Output the (x, y) coordinate of the center of the cell containing the given text.  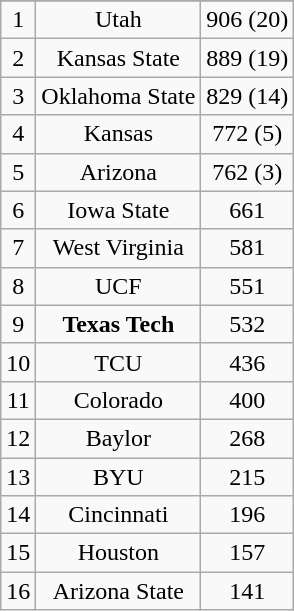
Arizona (118, 172)
9 (18, 324)
10 (18, 362)
14 (18, 515)
436 (248, 362)
906 (20) (248, 20)
Houston (118, 553)
8 (18, 286)
1 (18, 20)
762 (3) (248, 172)
West Virginia (118, 248)
Kansas (118, 134)
Cincinnati (118, 515)
Oklahoma State (118, 96)
Baylor (118, 438)
12 (18, 438)
15 (18, 553)
2 (18, 58)
4 (18, 134)
215 (248, 477)
Arizona State (118, 591)
UCF (118, 286)
532 (248, 324)
268 (248, 438)
11 (18, 400)
581 (248, 248)
13 (18, 477)
6 (18, 210)
Kansas State (118, 58)
Iowa State (118, 210)
141 (248, 591)
Colorado (118, 400)
16 (18, 591)
772 (5) (248, 134)
157 (248, 553)
BYU (118, 477)
400 (248, 400)
889 (19) (248, 58)
829 (14) (248, 96)
5 (18, 172)
3 (18, 96)
TCU (118, 362)
551 (248, 286)
Texas Tech (118, 324)
196 (248, 515)
7 (18, 248)
Utah (118, 20)
661 (248, 210)
